Search for the cell housing the specified text and yield its [X, Y] center coordinate. 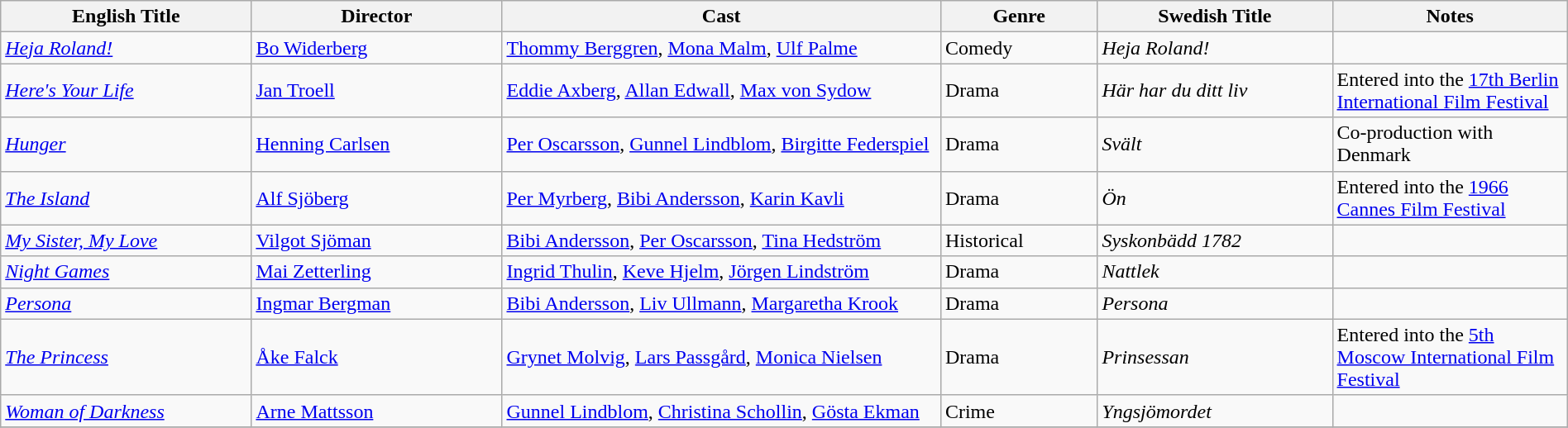
Entered into the 1966 Cannes Film Festival [1450, 198]
Jan Troell [377, 91]
English Title [126, 17]
Crime [1019, 411]
Åke Falck [377, 357]
Eddie Axberg, Allan Edwall, Max von Sydow [721, 91]
Swedish Title [1215, 17]
Co-production with Denmark [1450, 144]
Genre [1019, 17]
Cast [721, 17]
Bibi Andersson, Per Oscarsson, Tina Hedström [721, 240]
Ön [1215, 198]
My Sister, My Love [126, 240]
Grynet Molvig, Lars Passgård, Monica Nielsen [721, 357]
Ingrid Thulin, Keve Hjelm, Jörgen Lindström [721, 272]
Gunnel Lindblom, Christina Schollin, Gösta Ekman [721, 411]
Arne Mattsson [377, 411]
Per Myrberg, Bibi Andersson, Karin Kavli [721, 198]
Entered into the 5th Moscow International Film Festival [1450, 357]
Per Oscarsson, Gunnel Lindblom, Birgitte Federspiel [721, 144]
Woman of Darkness [126, 411]
Night Games [126, 272]
Ingmar Bergman [377, 303]
Vilgot Sjöman [377, 240]
Director [377, 17]
The Island [126, 198]
Entered into the 17th Berlin International Film Festival [1450, 91]
Mai Zetterling [377, 272]
Historical [1019, 240]
Hunger [126, 144]
Svält [1215, 144]
The Princess [126, 357]
Thommy Berggren, Mona Malm, Ulf Palme [721, 48]
Here's Your Life [126, 91]
Alf Sjöberg [377, 198]
Yngsjömordet [1215, 411]
Prinsessan [1215, 357]
Bo Widerberg [377, 48]
Notes [1450, 17]
Comedy [1019, 48]
Nattlek [1215, 272]
Här har du ditt liv [1215, 91]
Henning Carlsen [377, 144]
Bibi Andersson, Liv Ullmann, Margaretha Krook [721, 303]
Syskonbädd 1782 [1215, 240]
